Search for the cell housing the specified text and yield its [x, y] center coordinate. 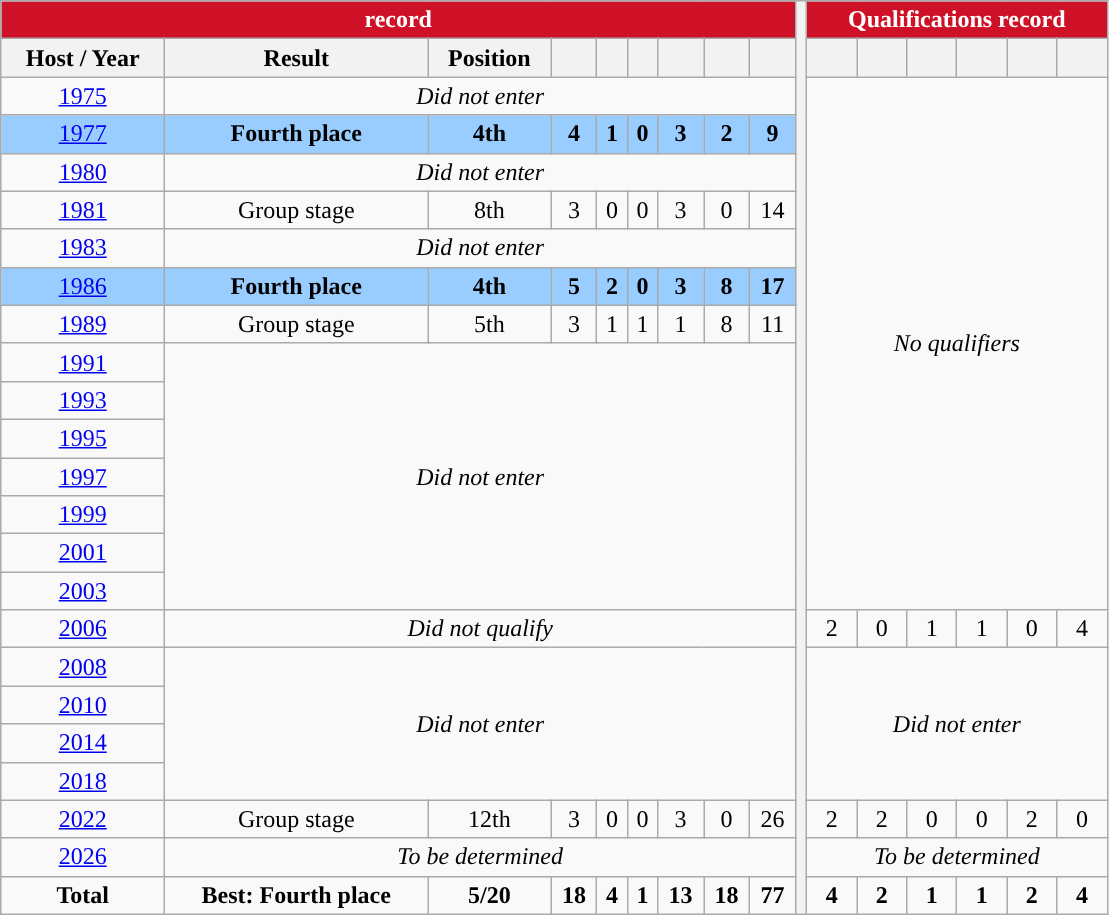
1991 [83, 362]
77 [773, 895]
12th [490, 819]
2008 [83, 667]
2003 [83, 591]
2026 [83, 857]
Host / Year [83, 58]
1995 [83, 438]
No qualifiers [957, 344]
Position [490, 58]
2022 [83, 819]
Did not qualify [480, 629]
1993 [83, 400]
1975 [83, 96]
1997 [83, 477]
2018 [83, 781]
9 [773, 134]
17 [773, 286]
2010 [83, 705]
11 [773, 324]
record [398, 20]
13 [681, 895]
1983 [83, 248]
5 [574, 286]
2001 [83, 553]
1989 [83, 324]
Qualifications record [957, 20]
Best: Fourth place [296, 895]
1999 [83, 515]
1986 [83, 286]
26 [773, 819]
8th [490, 210]
5/20 [490, 895]
1977 [83, 134]
Total [83, 895]
2006 [83, 629]
14 [773, 210]
5th [490, 324]
1980 [83, 172]
1981 [83, 210]
2014 [83, 743]
Result [296, 58]
